From the cell containing the given text, extract its center point as (X, Y) coordinate. 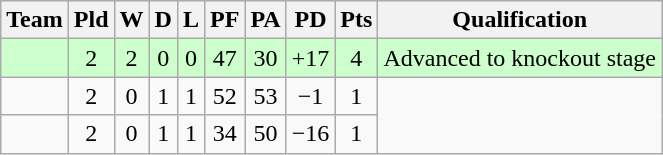
52 (225, 96)
Advanced to knockout stage (520, 58)
D (163, 20)
50 (266, 134)
W (132, 20)
PD (310, 20)
Pts (356, 20)
L (190, 20)
47 (225, 58)
53 (266, 96)
+17 (310, 58)
30 (266, 58)
Qualification (520, 20)
4 (356, 58)
PA (266, 20)
Pld (91, 20)
34 (225, 134)
PF (225, 20)
Team (35, 20)
−16 (310, 134)
−1 (310, 96)
